Capture the cell that displays the provided text and extract its (x, y) central coordinate. 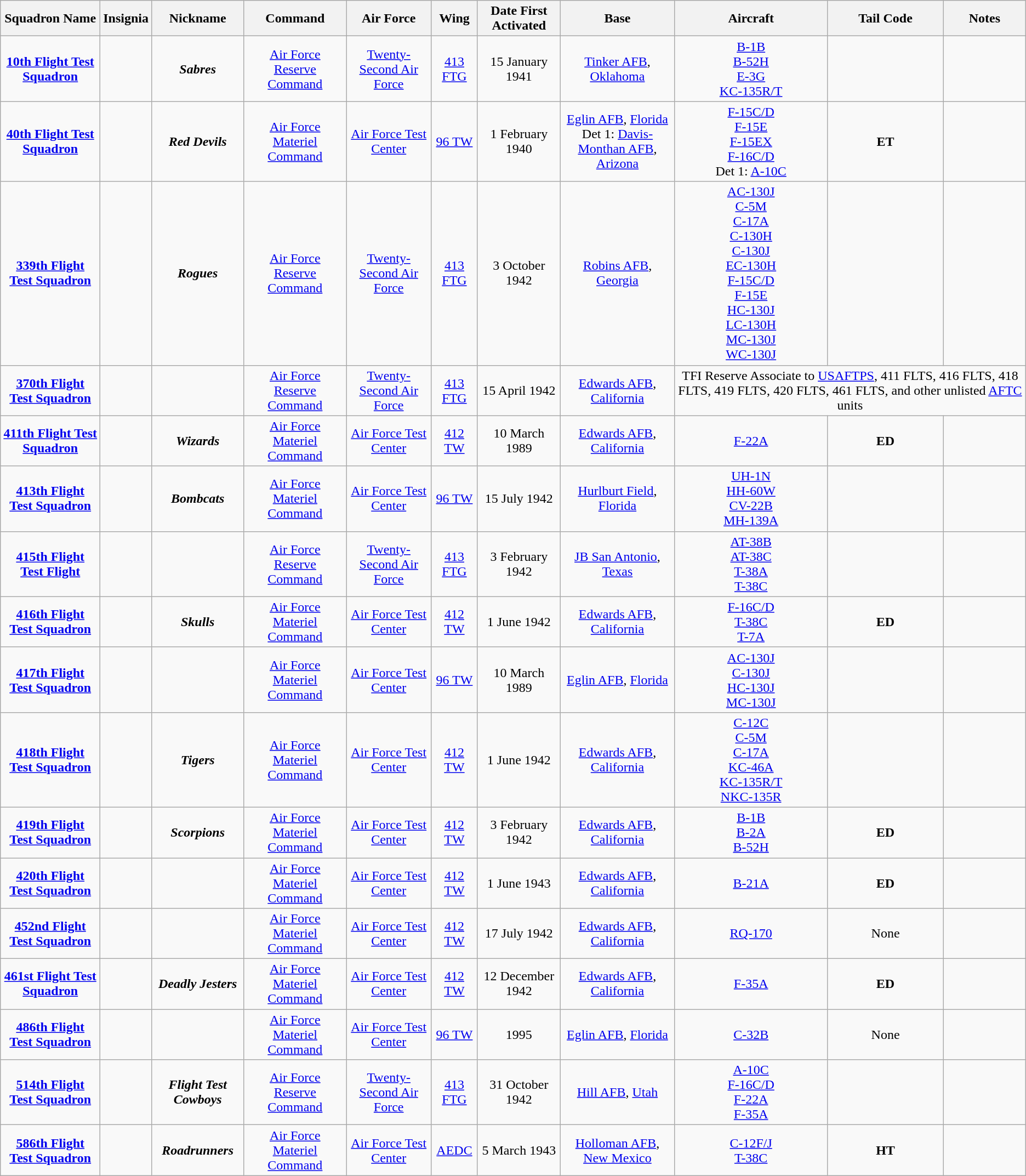
419th Flight Test Squadron (50, 832)
Date First Activated (518, 19)
514th Flight Test Squadron (50, 1092)
370th Flight Test Squadron (50, 390)
Red Devils (197, 141)
Wizards (197, 441)
F-35A (751, 984)
Flight Test Cowboys (197, 1092)
586th Flight Test Squadron (50, 1150)
B-21A (751, 883)
Scorpions (197, 832)
AEDC (455, 1150)
15 April 1942 (518, 390)
420th Flight Test Squadron (50, 883)
Squadron Name (50, 19)
15 January 1941 (518, 69)
31 October 1942 (518, 1092)
Tigers (197, 760)
411th Flight Test Squadron (50, 441)
3 October 1942 (518, 273)
40th Flight Test Squadron (50, 141)
413th Flight Test Squadron (50, 499)
F-16C/DT-38CT-7A (751, 622)
C-12CC-5MC-17AKC-46AKC-135R/TNKC-135R (751, 760)
Deadly Jesters (197, 984)
TFI Reserve Associate to USAFTPS, 411 FLTS, 416 FLTS, 418 FLTS, 419 FLTS, 420 FLTS, 461 FLTS, and other unlisted AFTC units (851, 390)
Nickname (197, 19)
Hurlburt Field, Florida (617, 499)
Notes (984, 19)
416th Flight Test Squadron (50, 622)
UH-1NHH-60WCV-22BMH-139A (751, 499)
Rogues (197, 273)
Sabres (197, 69)
Eglin AFB, FloridaDet 1: Davis-Monthan AFB, Arizona (617, 141)
452nd Flight Test Squadron (50, 934)
AC-130JC-130JHC-130JMC-130J (751, 680)
5 March 1943 (518, 1150)
1995 (518, 1035)
Skulls (197, 622)
F-15C/DF-15EF-15EXF-16C/DDet 1: A-10C (751, 141)
Bombcats (197, 499)
Insignia (126, 19)
Wing (455, 19)
Tinker AFB, Oklahoma (617, 69)
C-12F/JT-38C (751, 1150)
B-1BB-2AB-52H (751, 832)
1 February 1940 (518, 141)
418th Flight Test Squadron (50, 760)
Hill AFB, Utah (617, 1092)
Command (295, 19)
Roadrunners (197, 1150)
Base (617, 19)
Robins AFB, Georgia (617, 273)
F-22A (751, 441)
486th Flight Test Squadron (50, 1035)
Tail Code (886, 19)
Aircraft (751, 19)
1 June 1943 (518, 883)
415th Flight Test Flight (50, 564)
461st Flight Test Squadron (50, 984)
Air Force (389, 19)
ET (886, 141)
AT-38BAT-38CT-38AT-38C (751, 564)
12 December 1942 (518, 984)
Holloman AFB, New Mexico (617, 1150)
339th Flight Test Squadron (50, 273)
AC-130JC-5MC-17AC-130HC-130JEC-130HF-15C/DF-15EHC-130JLC-130HMC-130JWC-130J (751, 273)
17 July 1942 (518, 934)
HT (886, 1150)
B-1BB-52HE-3GKC-135R/T (751, 69)
15 July 1942 (518, 499)
417th Flight Test Squadron (50, 680)
C-32B (751, 1035)
JB San Antonio, Texas (617, 564)
10th Flight Test Squadron (50, 69)
A-10CF-16C/DF-22AF-35A (751, 1092)
RQ-170 (751, 934)
